For the text-containing cell, return its midpoint in [X, Y] coordinate format. 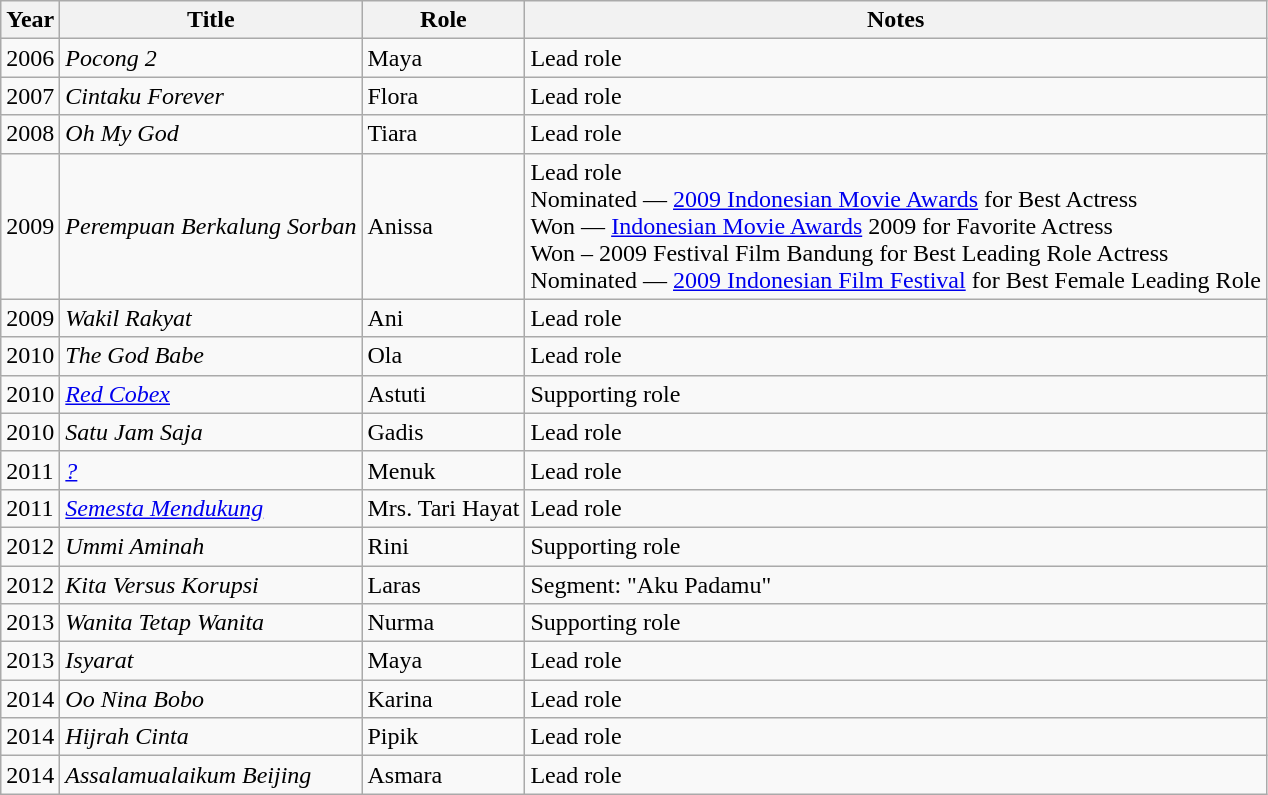
Year [30, 20]
Segment: "Aku Padamu" [896, 585]
Gadis [444, 432]
Red Cobex [211, 394]
Ani [444, 318]
Oh My God [211, 134]
Kita Versus Korupsi [211, 585]
Oo Nina Bobo [211, 699]
Pocong 2 [211, 58]
2008 [30, 134]
2006 [30, 58]
Flora [444, 96]
Notes [896, 20]
Wakil Rakyat [211, 318]
Mrs. Tari Hayat [444, 508]
Ummi Aminah [211, 546]
Asmara [444, 775]
Karina [444, 699]
Perempuan Berkalung Sorban [211, 226]
Tiara [444, 134]
Wanita Tetap Wanita [211, 623]
Assalamualaikum Beijing [211, 775]
Laras [444, 585]
Menuk [444, 470]
Pipik [444, 737]
Nurma [444, 623]
Satu Jam Saja [211, 432]
Hijrah Cinta [211, 737]
? [211, 470]
The God Babe [211, 356]
Title [211, 20]
Role [444, 20]
Cintaku Forever [211, 96]
Rini [444, 546]
Ola [444, 356]
Isyarat [211, 661]
Astuti [444, 394]
Anissa [444, 226]
Semesta Mendukung [211, 508]
2007 [30, 96]
